Extract the [x, y] coordinate from the center of the cell holding the provided text.  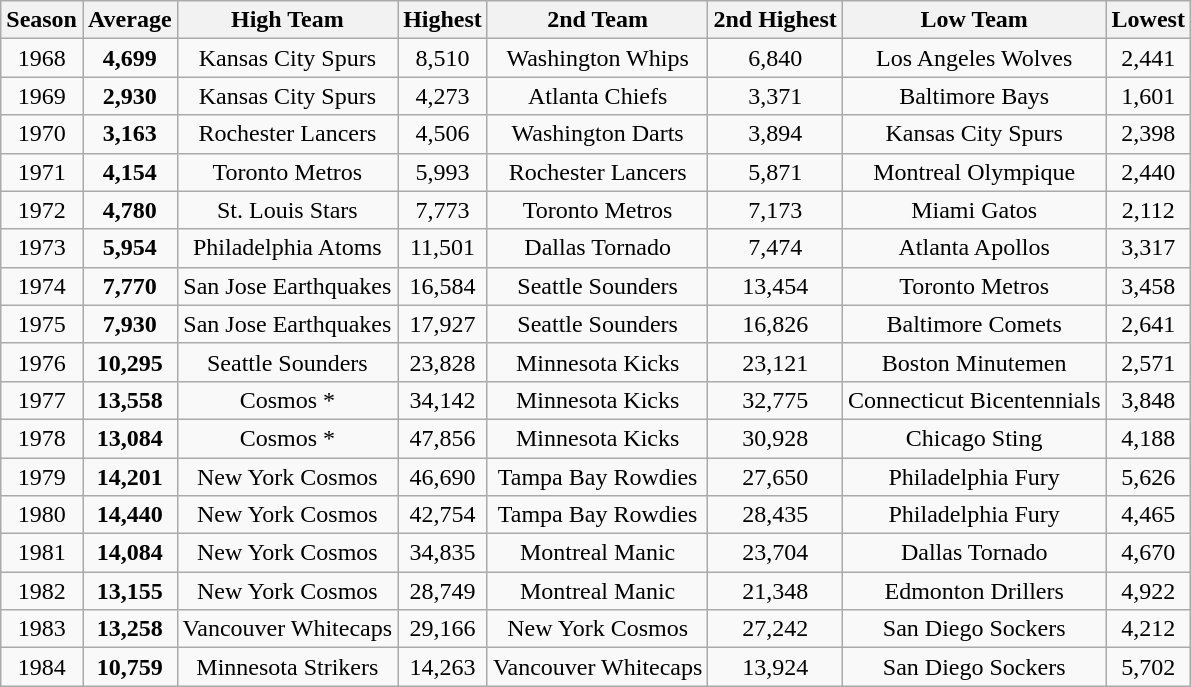
4,212 [1148, 629]
Average [130, 20]
3,848 [1148, 400]
29,166 [443, 629]
1968 [42, 58]
14,201 [130, 477]
1980 [42, 515]
5,871 [775, 172]
7,474 [775, 248]
7,930 [130, 324]
4,922 [1148, 591]
Lowest [1148, 20]
13,084 [130, 438]
1972 [42, 210]
Washington Whips [598, 58]
4,780 [130, 210]
5,993 [443, 172]
4,154 [130, 172]
6,840 [775, 58]
Edmonton Drillers [974, 591]
14,084 [130, 553]
5,702 [1148, 667]
46,690 [443, 477]
23,828 [443, 362]
Minnesota Strikers [288, 667]
High Team [288, 20]
10,759 [130, 667]
27,650 [775, 477]
Chicago Sting [974, 438]
21,348 [775, 591]
Los Angeles Wolves [974, 58]
13,258 [130, 629]
1970 [42, 134]
1984 [42, 667]
23,704 [775, 553]
17,927 [443, 324]
Highest [443, 20]
5,626 [1148, 477]
10,295 [130, 362]
Low Team [974, 20]
14,440 [130, 515]
3,163 [130, 134]
28,435 [775, 515]
1982 [42, 591]
14,263 [443, 667]
7,773 [443, 210]
1979 [42, 477]
1983 [42, 629]
Miami Gatos [974, 210]
1981 [42, 553]
5,954 [130, 248]
4,699 [130, 58]
13,558 [130, 400]
2,398 [1148, 134]
2,112 [1148, 210]
Boston Minutemen [974, 362]
2,571 [1148, 362]
Connecticut Bicentennials [974, 400]
Washington Darts [598, 134]
2nd Team [598, 20]
30,928 [775, 438]
3,317 [1148, 248]
1978 [42, 438]
4,506 [443, 134]
1969 [42, 96]
3,458 [1148, 286]
27,242 [775, 629]
Season [42, 20]
Montreal Olympique [974, 172]
13,924 [775, 667]
13,155 [130, 591]
2nd Highest [775, 20]
Baltimore Bays [974, 96]
34,835 [443, 553]
2,441 [1148, 58]
2,930 [130, 96]
13,454 [775, 286]
4,465 [1148, 515]
4,188 [1148, 438]
32,775 [775, 400]
23,121 [775, 362]
1974 [42, 286]
7,173 [775, 210]
3,371 [775, 96]
4,273 [443, 96]
7,770 [130, 286]
1975 [42, 324]
4,670 [1148, 553]
47,856 [443, 438]
8,510 [443, 58]
1976 [42, 362]
2,641 [1148, 324]
Philadelphia Atoms [288, 248]
2,440 [1148, 172]
St. Louis Stars [288, 210]
16,826 [775, 324]
28,749 [443, 591]
11,501 [443, 248]
34,142 [443, 400]
3,894 [775, 134]
Atlanta Chiefs [598, 96]
Atlanta Apollos [974, 248]
42,754 [443, 515]
1971 [42, 172]
1,601 [1148, 96]
1977 [42, 400]
16,584 [443, 286]
1973 [42, 248]
Baltimore Comets [974, 324]
